For the text-containing cell, return its midpoint in [X, Y] coordinate format. 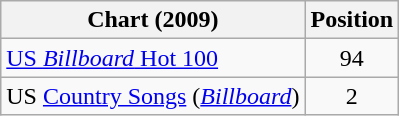
US Billboard Hot 100 [153, 58]
2 [352, 96]
94 [352, 58]
Position [352, 20]
Chart (2009) [153, 20]
US Country Songs (Billboard) [153, 96]
